Locate the cell with the specified text and output its (x, y) center coordinate. 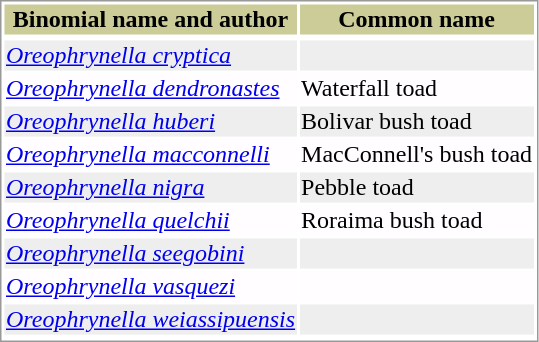
Waterfall toad (417, 89)
Roraima bush toad (417, 221)
Pebble toad (417, 187)
Oreophrynella seegobini (150, 253)
Common name (417, 19)
Oreophrynella weiassipuensis (150, 319)
Oreophrynella huberi (150, 121)
Oreophrynella quelchii (150, 221)
Oreophrynella vasquezi (150, 287)
Bolivar bush toad (417, 121)
Oreophrynella macconnelli (150, 155)
MacConnell's bush toad (417, 155)
Oreophrynella cryptica (150, 55)
Oreophrynella nigra (150, 187)
Binomial name and author (150, 19)
Oreophrynella dendronastes (150, 89)
